Identify which cell holds the provided text, then report its [X, Y] central coordinate. 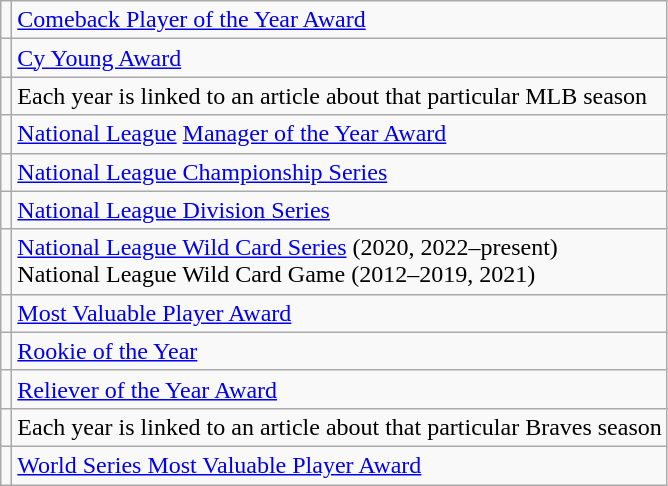
National League Championship Series [340, 172]
Comeback Player of the Year Award [340, 20]
National League Manager of the Year Award [340, 134]
Each year is linked to an article about that particular MLB season [340, 96]
Rookie of the Year [340, 351]
Reliever of the Year Award [340, 389]
National League Division Series [340, 210]
National League Wild Card Series (2020, 2022–present)National League Wild Card Game (2012–2019, 2021) [340, 262]
World Series Most Valuable Player Award [340, 465]
Most Valuable Player Award [340, 313]
Cy Young Award [340, 58]
Each year is linked to an article about that particular Braves season [340, 427]
